Find where the given text appears and provide that cell's center as [X, Y] coordinate. 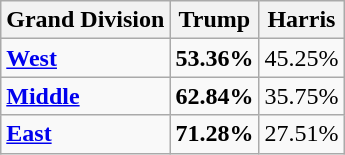
53.36% [214, 58]
35.75% [302, 96]
Harris [302, 20]
East [86, 134]
Middle [86, 96]
Trump [214, 20]
Grand Division [86, 20]
45.25% [302, 58]
West [86, 58]
62.84% [214, 96]
27.51% [302, 134]
71.28% [214, 134]
